From the cell containing the given text, extract its center point as (X, Y) coordinate. 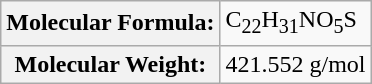
Molecular Weight: (110, 64)
421.552 g/mol (296, 64)
C22H31NO5S (296, 23)
Molecular Formula: (110, 23)
